Identify which cell holds the provided text, then report its (X, Y) central coordinate. 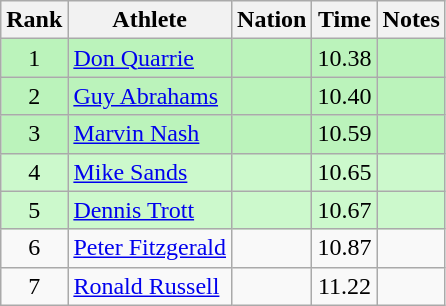
3 (34, 134)
10.40 (344, 96)
Mike Sands (150, 172)
Notes (411, 20)
Athlete (150, 20)
Peter Fitzgerald (150, 248)
Marvin Nash (150, 134)
10.59 (344, 134)
Guy Abrahams (150, 96)
Ronald Russell (150, 286)
Time (344, 20)
11.22 (344, 286)
2 (34, 96)
1 (34, 58)
6 (34, 248)
7 (34, 286)
Dennis Trott (150, 210)
5 (34, 210)
10.67 (344, 210)
10.65 (344, 172)
10.87 (344, 248)
Rank (34, 20)
10.38 (344, 58)
Don Quarrie (150, 58)
4 (34, 172)
Nation (272, 20)
